Search for the cell housing the specified text and yield its [x, y] center coordinate. 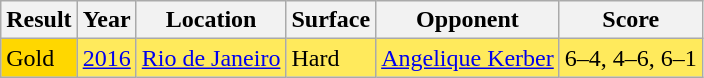
Hard [331, 58]
Opponent [468, 20]
Score [630, 20]
Angelique Kerber [468, 58]
2016 [106, 58]
6–4, 4–6, 6–1 [630, 58]
Gold [39, 58]
Year [106, 20]
Location [211, 20]
Result [39, 20]
Rio de Janeiro [211, 58]
Surface [331, 20]
